Determine the [x, y] coordinate at the center of the cell enclosing the given text.  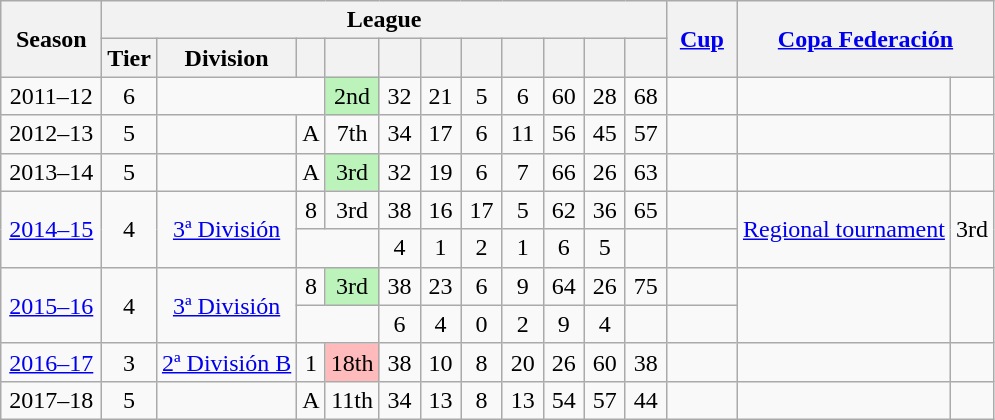
Division [226, 58]
75 [646, 286]
2013–14 [52, 172]
68 [646, 96]
44 [646, 400]
56 [564, 134]
Regional tournament [844, 229]
2017–18 [52, 400]
2014–15 [52, 229]
2011–12 [52, 96]
3 [130, 362]
28 [604, 96]
0 [482, 324]
Tier [130, 58]
11 [522, 134]
2ª División B [226, 362]
23 [440, 286]
19 [440, 172]
7th [352, 134]
Cup [702, 39]
65 [646, 210]
36 [604, 210]
54 [564, 400]
League [384, 20]
64 [564, 286]
11th [352, 400]
7 [522, 172]
21 [440, 96]
2nd [352, 96]
20 [522, 362]
18th [352, 362]
16 [440, 210]
62 [564, 210]
Copa Federación [865, 39]
2012–13 [52, 134]
2016–17 [52, 362]
63 [646, 172]
2015–16 [52, 305]
45 [604, 134]
10 [440, 362]
Season [52, 39]
66 [564, 172]
